Output the (x, y) coordinate of the center of the cell containing the given text.  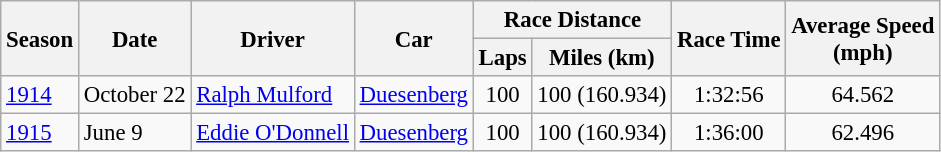
Driver (272, 38)
June 9 (134, 133)
64.562 (863, 95)
Laps (502, 58)
Car (414, 38)
Season (40, 38)
1:36:00 (729, 133)
1914 (40, 95)
1:32:56 (729, 95)
October 22 (134, 95)
1915 (40, 133)
Average Speed(mph) (863, 38)
Eddie O'Donnell (272, 133)
62.496 (863, 133)
Ralph Mulford (272, 95)
Race Time (729, 38)
Miles (km) (602, 58)
Race Distance (572, 20)
Date (134, 38)
